For the text-containing cell, return its midpoint in [X, Y] coordinate format. 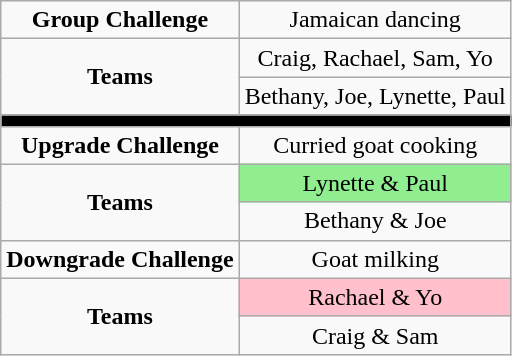
Rachael & Yo [375, 297]
Jamaican dancing [375, 20]
Bethany & Joe [375, 221]
Goat milking [375, 259]
Bethany, Joe, Lynette, Paul [375, 96]
Downgrade Challenge [120, 259]
Upgrade Challenge [120, 145]
Group Challenge [120, 20]
Lynette & Paul [375, 183]
Curried goat cooking [375, 145]
Craig & Sam [375, 335]
Craig, Rachael, Sam, Yo [375, 58]
